Detect which cell encompasses the target text, then output its (x, y) center coordinate. 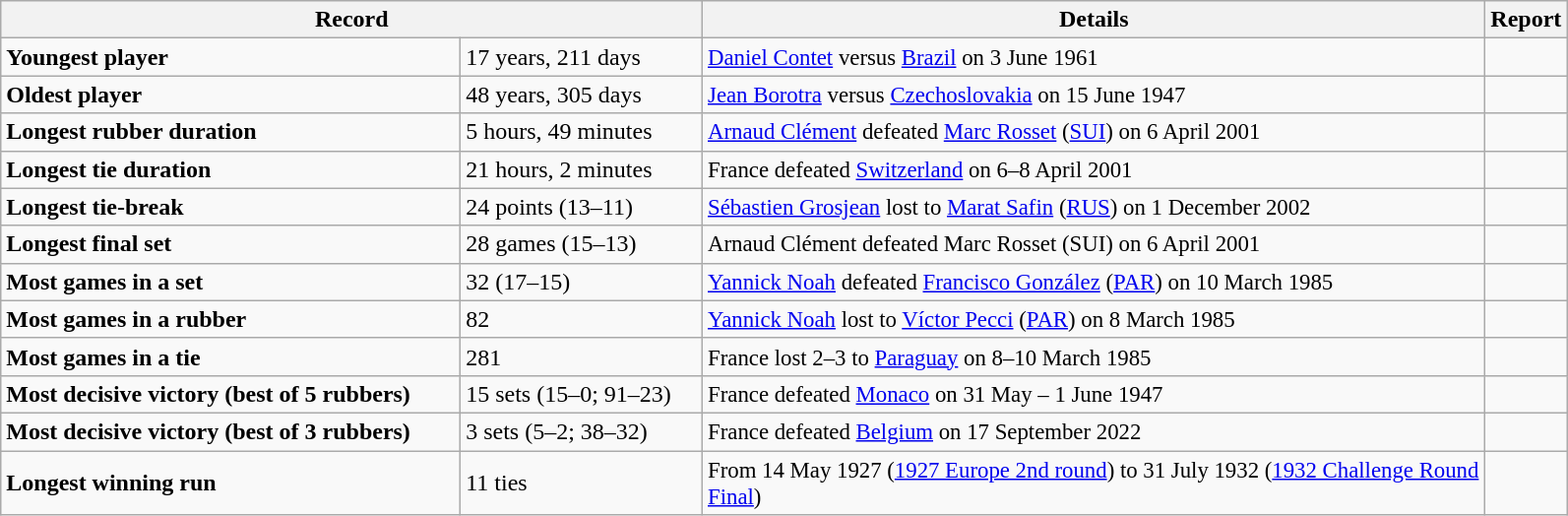
82 (582, 319)
5 hours, 49 minutes (582, 132)
Longest winning run (230, 483)
Most games in a tie (230, 356)
Most games in a rubber (230, 319)
3 sets (5–2; 38–32) (582, 431)
Details (1095, 20)
Longest final set (230, 244)
Report (1526, 20)
48 years, 305 days (582, 95)
Daniel Contet versus Brazil on 3 June 1961 (1095, 57)
Yannick Noah lost to Víctor Pecci (PAR) on 8 March 1985 (1095, 319)
21 hours, 2 minutes (582, 169)
Oldest player (230, 95)
France lost 2–3 to Paraguay on 8–10 March 1985 (1095, 356)
Longest tie-break (230, 207)
15 sets (15–0; 91–23) (582, 394)
24 points (13–11) (582, 207)
France defeated Switzerland on 6–8 April 2001 (1095, 169)
France defeated Monaco on 31 May – 1 June 1947 (1095, 394)
Longest rubber duration (230, 132)
Youngest player (230, 57)
Most decisive victory (best of 5 rubbers) (230, 394)
Jean Borotra versus Czechoslovakia on 15 June 1947 (1095, 95)
France defeated Belgium on 17 September 2022 (1095, 431)
Most games in a set (230, 282)
From 14 May 1927 (1927 Europe 2nd round) to 31 July 1932 (1932 Challenge Round Final) (1095, 483)
17 years, 211 days (582, 57)
28 games (15–13) (582, 244)
281 (582, 356)
Sébastien Grosjean lost to Marat Safin (RUS) on 1 December 2002 (1095, 207)
11 ties (582, 483)
Record (352, 20)
Most decisive victory (best of 3 rubbers) (230, 431)
Longest tie duration (230, 169)
Yannick Noah defeated Francisco González (PAR) on 10 March 1985 (1095, 282)
32 (17–15) (582, 282)
